Capture the cell that displays the provided text and extract its (x, y) central coordinate. 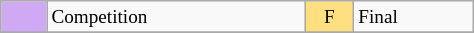
Final (414, 17)
F (330, 17)
Competition (176, 17)
